Search for the cell housing the specified text and yield its [X, Y] center coordinate. 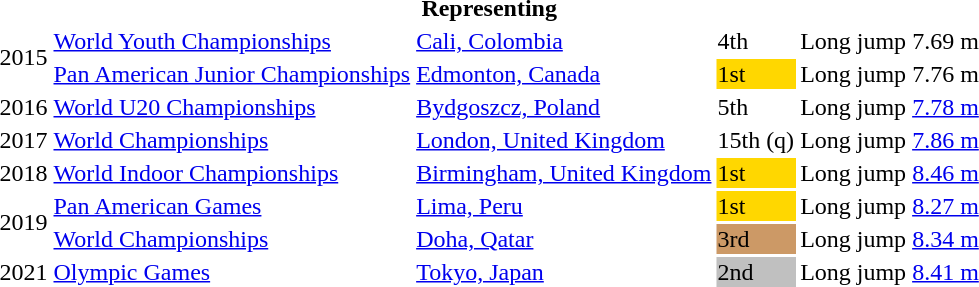
Cali, Colombia [564, 41]
Pan American Games [232, 206]
Olympic Games [232, 272]
15th (q) [756, 140]
2nd [756, 272]
3rd [756, 239]
World Indoor Championships [232, 173]
Bydgoszcz, Poland [564, 107]
World U20 Championships [232, 107]
5th [756, 107]
Pan American Junior Championships [232, 74]
Tokyo, Japan [564, 272]
4th [756, 41]
Lima, Peru [564, 206]
World Youth Championships [232, 41]
Edmonton, Canada [564, 74]
Doha, Qatar [564, 239]
London, United Kingdom [564, 140]
Birmingham, United Kingdom [564, 173]
